For the text-containing cell, return its midpoint in (x, y) coordinate format. 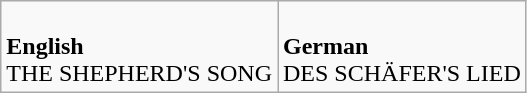
EnglishTHE SHEPHERD'S SONG (140, 47)
GermanDES SCHÄFER'S LIED (402, 47)
